Detect which cell encompasses the target text, then output its [X, Y] center coordinate. 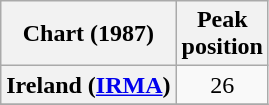
Chart (1987) [88, 34]
26 [222, 85]
Ireland (IRMA) [88, 85]
Peakposition [222, 34]
